Capture the cell that displays the provided text and extract its (X, Y) central coordinate. 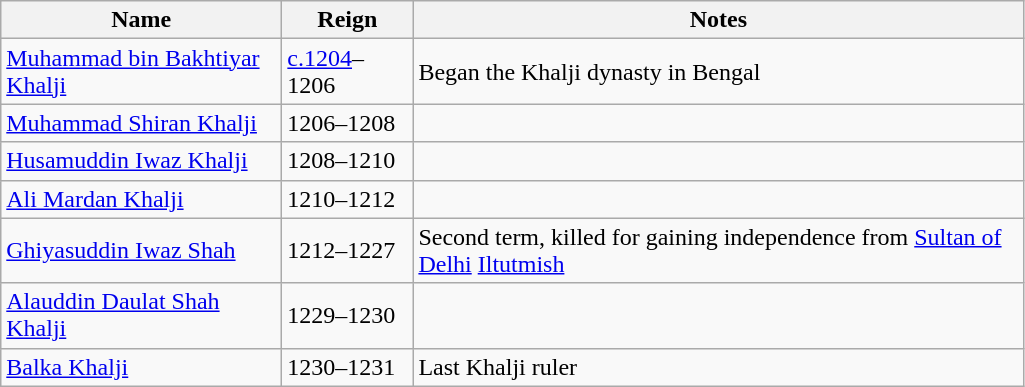
Alauddin Daulat Shah Khalji (142, 316)
1210–1212 (348, 199)
1229–1230 (348, 316)
Second term, killed for gaining independence from Sultan of Delhi Iltutmish (718, 250)
Name (142, 20)
Ali Mardan Khalji (142, 199)
1206–1208 (348, 123)
1208–1210 (348, 161)
Husamuddin Iwaz Khalji (142, 161)
Notes (718, 20)
Ghiyasuddin Iwaz Shah (142, 250)
Last Khalji ruler (718, 367)
Began the Khalji dynasty in Bengal (718, 72)
Muhammad bin Bakhtiyar Khalji (142, 72)
c.1204–1206 (348, 72)
1212–1227 (348, 250)
Reign (348, 20)
Balka Khalji (142, 367)
1230–1231 (348, 367)
Muhammad Shiran Khalji (142, 123)
